Return the (X, Y) coordinate for the center point of the cell that contains the specified text.  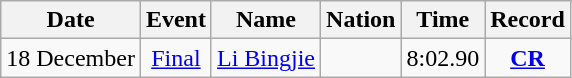
Name (266, 20)
8:02.90 (443, 58)
Event (176, 20)
Nation (361, 20)
Final (176, 58)
Record (528, 20)
Date (71, 20)
18 December (71, 58)
Li Bingjie (266, 58)
Time (443, 20)
CR (528, 58)
